Search for the cell housing the specified text and yield its (X, Y) center coordinate. 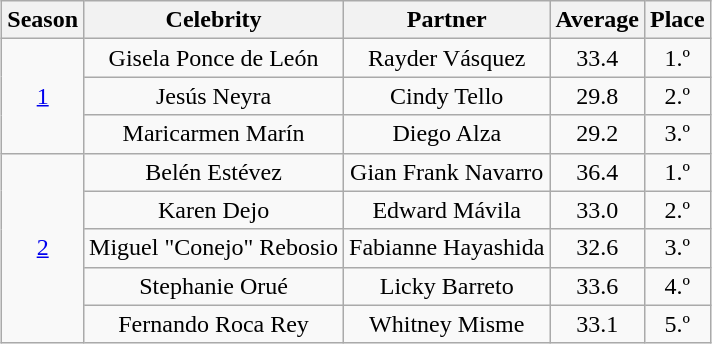
Karen Dejo (214, 210)
Fabianne Hayashida (447, 248)
Edward Mávila (447, 210)
Jesús Neyra (214, 96)
Place (677, 20)
Cindy Tello (447, 96)
Maricarmen Marín (214, 134)
Gisela Ponce de León (214, 58)
Fernando Roca Rey (214, 324)
Gian Frank Navarro (447, 172)
Licky Barreto (447, 286)
1 (43, 96)
33.4 (598, 58)
Diego Alza (447, 134)
Partner (447, 20)
4.º (677, 286)
Whitney Misme (447, 324)
29.2 (598, 134)
33.1 (598, 324)
33.6 (598, 286)
Season (43, 20)
32.6 (598, 248)
Belén Estévez (214, 172)
36.4 (598, 172)
Rayder Vásquez (447, 58)
Average (598, 20)
29.8 (598, 96)
Celebrity (214, 20)
5.º (677, 324)
33.0 (598, 210)
Stephanie Orué (214, 286)
Miguel "Conejo" Rebosio (214, 248)
2 (43, 248)
